Scan for the cell matching the given text and deliver its [X, Y] coordinate at center. 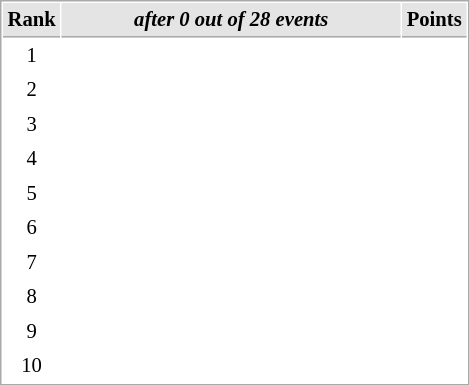
8 [32, 296]
1 [32, 56]
4 [32, 158]
10 [32, 366]
Points [434, 20]
2 [32, 90]
5 [32, 194]
Rank [32, 20]
9 [32, 332]
7 [32, 262]
after 0 out of 28 events [232, 20]
6 [32, 228]
3 [32, 124]
